Locate the cell with the specified text and output its (X, Y) center coordinate. 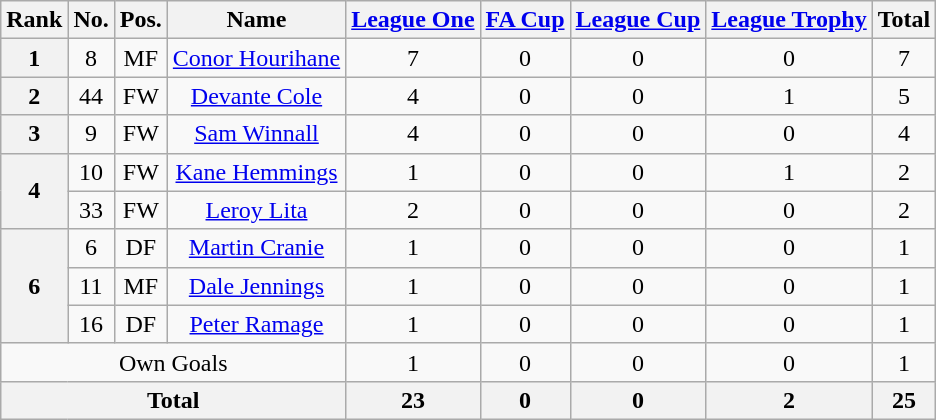
9 (91, 134)
League One (413, 20)
No. (91, 20)
Dale Jennings (256, 286)
Devante Cole (256, 96)
Rank (34, 20)
11 (91, 286)
8 (91, 58)
Martin Cranie (256, 248)
16 (91, 324)
25 (904, 400)
Name (256, 20)
23 (413, 400)
44 (91, 96)
33 (91, 210)
League Cup (638, 20)
Sam Winnall (256, 134)
Leroy Lita (256, 210)
10 (91, 172)
Conor Hourihane (256, 58)
Peter Ramage (256, 324)
FA Cup (525, 20)
Own Goals (174, 362)
5 (904, 96)
Kane Hemmings (256, 172)
3 (34, 134)
League Trophy (789, 20)
Pos. (140, 20)
